Identify which cell holds the provided text, then report its (x, y) central coordinate. 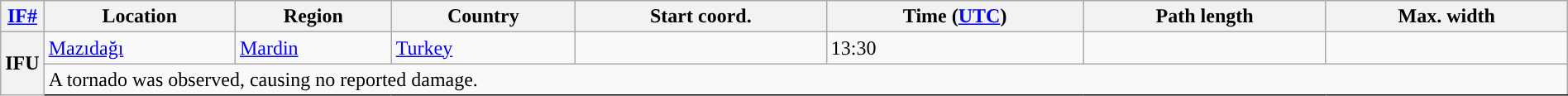
Turkey (483, 48)
Region (313, 17)
A tornado was observed, causing no reported damage. (806, 79)
Path length (1204, 17)
IF# (22, 17)
Location (139, 17)
Start coord. (700, 17)
Mardin (313, 48)
IFU (22, 64)
Time (UTC) (954, 17)
13:30 (954, 48)
Mazıdağı (139, 48)
Country (483, 17)
Max. width (1446, 17)
